Output the (x, y) coordinate of the center of the cell containing the given text.  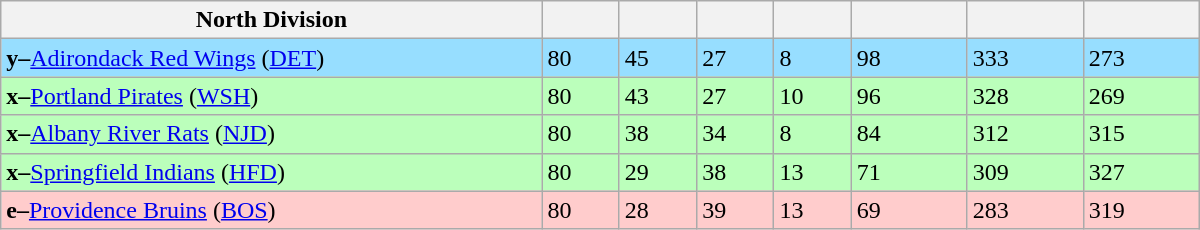
71 (909, 172)
x–Albany River Rats (NJD) (272, 134)
North Division (272, 20)
327 (1141, 172)
84 (909, 134)
34 (736, 134)
315 (1141, 134)
45 (658, 58)
273 (1141, 58)
312 (1025, 134)
e–Providence Bruins (BOS) (272, 210)
28 (658, 210)
96 (909, 96)
x–Springfield Indians (HFD) (272, 172)
39 (736, 210)
y–Adirondack Red Wings (DET) (272, 58)
309 (1025, 172)
98 (909, 58)
319 (1141, 210)
43 (658, 96)
x–Portland Pirates (WSH) (272, 96)
269 (1141, 96)
333 (1025, 58)
10 (812, 96)
69 (909, 210)
283 (1025, 210)
328 (1025, 96)
29 (658, 172)
